Output the (X, Y) coordinate of the center of the cell containing the given text.  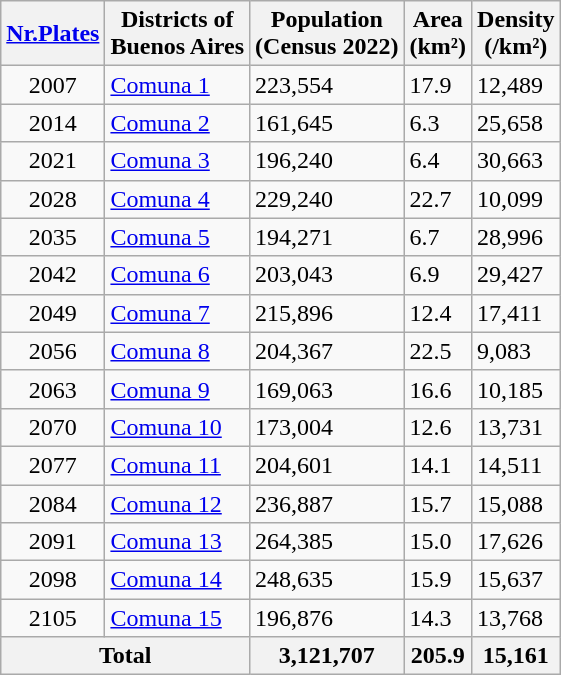
15.7 (438, 503)
Comuna 11 (178, 465)
Comuna 7 (178, 313)
Districts ofBuenos Aires (178, 34)
196,240 (327, 161)
2021 (53, 161)
2070 (53, 427)
25,658 (516, 123)
6.7 (438, 237)
204,367 (327, 351)
15,088 (516, 503)
2077 (53, 465)
223,554 (327, 85)
2035 (53, 237)
2014 (53, 123)
2042 (53, 275)
10,185 (516, 389)
Population(Census 2022) (327, 34)
Comuna 2 (178, 123)
2056 (53, 351)
173,004 (327, 427)
Comuna 9 (178, 389)
14,511 (516, 465)
Area(km²) (438, 34)
203,043 (327, 275)
Comuna 14 (178, 580)
2084 (53, 503)
15,161 (516, 656)
12.6 (438, 427)
Comuna 8 (178, 351)
12.4 (438, 313)
17.9 (438, 85)
Comuna 3 (178, 161)
229,240 (327, 199)
30,663 (516, 161)
14.1 (438, 465)
236,887 (327, 503)
6.3 (438, 123)
161,645 (327, 123)
196,876 (327, 618)
194,271 (327, 237)
2091 (53, 542)
16.6 (438, 389)
204,601 (327, 465)
Total (126, 656)
248,635 (327, 580)
Comuna 6 (178, 275)
264,385 (327, 542)
169,063 (327, 389)
2049 (53, 313)
Comuna 10 (178, 427)
17,411 (516, 313)
Density(/km²) (516, 34)
28,996 (516, 237)
2105 (53, 618)
2098 (53, 580)
2007 (53, 85)
3,121,707 (327, 656)
22.7 (438, 199)
Comuna 15 (178, 618)
2028 (53, 199)
15,637 (516, 580)
9,083 (516, 351)
Nr.Plates (53, 34)
6.4 (438, 161)
17,626 (516, 542)
22.5 (438, 351)
15.9 (438, 580)
13,768 (516, 618)
Comuna 12 (178, 503)
6.9 (438, 275)
29,427 (516, 275)
2063 (53, 389)
12,489 (516, 85)
Comuna 5 (178, 237)
15.0 (438, 542)
13,731 (516, 427)
10,099 (516, 199)
14.3 (438, 618)
Comuna 1 (178, 85)
Comuna 13 (178, 542)
215,896 (327, 313)
Comuna 4 (178, 199)
205.9 (438, 656)
